Find where the given text appears and provide that cell's center as [x, y] coordinate. 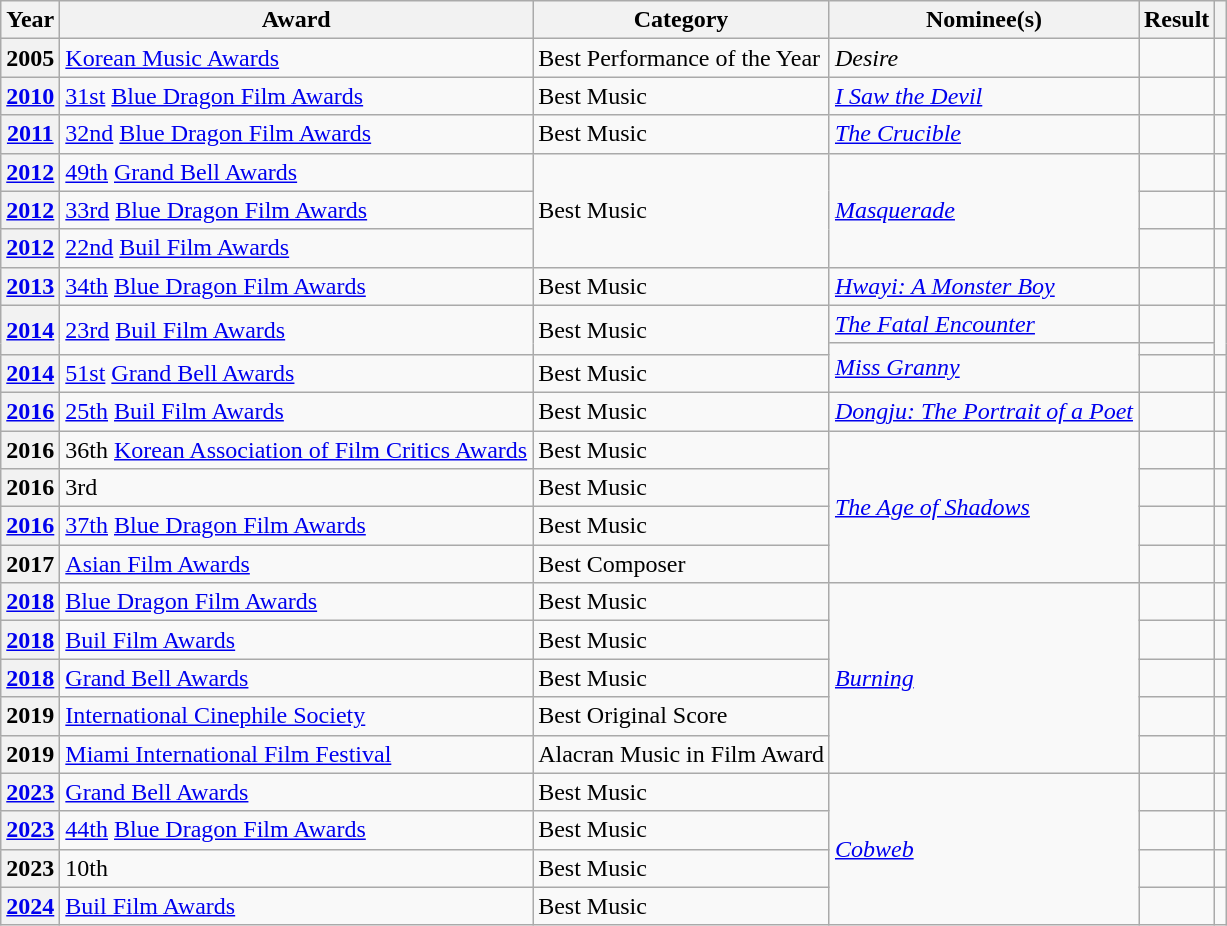
2010 [30, 96]
Best Original Score [682, 716]
Miami International Film Festival [296, 754]
10th [296, 868]
23rd Buil Film Awards [296, 330]
3rd [296, 488]
Year [30, 20]
Burning [984, 678]
2017 [30, 564]
22nd Buil Film Awards [296, 248]
I Saw the Devil [984, 96]
Best Composer [682, 564]
The Age of Shadows [984, 506]
Miss Granny [984, 368]
Dongju: The Portrait of a Poet [984, 411]
32nd Blue Dragon Film Awards [296, 134]
25th Buil Film Awards [296, 411]
Best Performance of the Year [682, 58]
31st Blue Dragon Film Awards [296, 96]
Result [1176, 20]
Asian Film Awards [296, 564]
51st Grand Bell Awards [296, 373]
37th Blue Dragon Film Awards [296, 526]
44th Blue Dragon Film Awards [296, 830]
34th Blue Dragon Film Awards [296, 286]
Category [682, 20]
The Fatal Encounter [984, 324]
33rd Blue Dragon Film Awards [296, 210]
Award [296, 20]
International Cinephile Society [296, 716]
2024 [30, 906]
2005 [30, 58]
2011 [30, 134]
Desire [984, 58]
Korean Music Awards [296, 58]
Masquerade [984, 210]
Hwayi: A Monster Boy [984, 286]
Alacran Music in Film Award [682, 754]
36th Korean Association of Film Critics Awards [296, 449]
Nominee(s) [984, 20]
The Crucible [984, 134]
2013 [30, 286]
Blue Dragon Film Awards [296, 602]
49th Grand Bell Awards [296, 172]
Cobweb [984, 849]
